Determine the (x, y) coordinate at the center of the cell enclosing the given text.  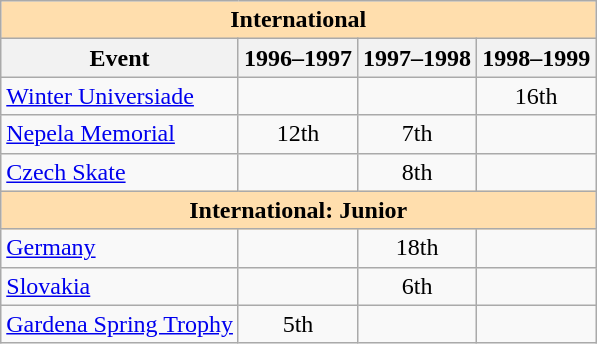
Czech Skate (120, 172)
5th (298, 324)
Gardena Spring Trophy (120, 324)
12th (298, 134)
8th (418, 172)
16th (536, 96)
6th (418, 286)
Nepela Memorial (120, 134)
1997–1998 (418, 58)
Germany (120, 248)
Event (120, 58)
1998–1999 (536, 58)
18th (418, 248)
Winter Universiade (120, 96)
7th (418, 134)
1996–1997 (298, 58)
Slovakia (120, 286)
International (298, 20)
International: Junior (298, 210)
